Pinpoint the cell where the given text exists, returning its (X, Y) midpoint coordinate. 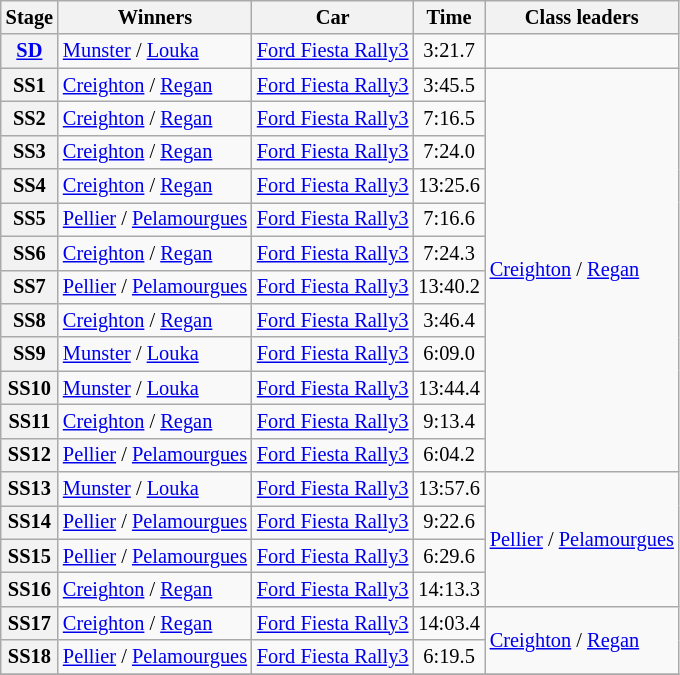
7:16.5 (448, 118)
SS13 (30, 489)
7:16.6 (448, 219)
Car (332, 17)
7:24.3 (448, 253)
SS18 (30, 657)
3:21.7 (448, 51)
Class leaders (582, 17)
14:03.4 (448, 623)
SS6 (30, 253)
6:09.0 (448, 354)
9:13.4 (448, 421)
SS1 (30, 85)
7:24.0 (448, 152)
SS12 (30, 455)
SS8 (30, 320)
SS16 (30, 589)
SS4 (30, 186)
3:45.5 (448, 85)
SS11 (30, 421)
SS10 (30, 388)
14:13.3 (448, 589)
Winners (155, 17)
6:04.2 (448, 455)
Stage (30, 17)
SS2 (30, 118)
13:44.4 (448, 388)
SD (30, 51)
13:25.6 (448, 186)
SS14 (30, 522)
SS15 (30, 556)
9:22.6 (448, 522)
13:57.6 (448, 489)
SS17 (30, 623)
13:40.2 (448, 287)
6:19.5 (448, 657)
SS3 (30, 152)
SS5 (30, 219)
6:29.6 (448, 556)
SS7 (30, 287)
Time (448, 17)
3:46.4 (448, 320)
SS9 (30, 354)
